Extract the (x, y) coordinate from the center of the cell holding the provided text.  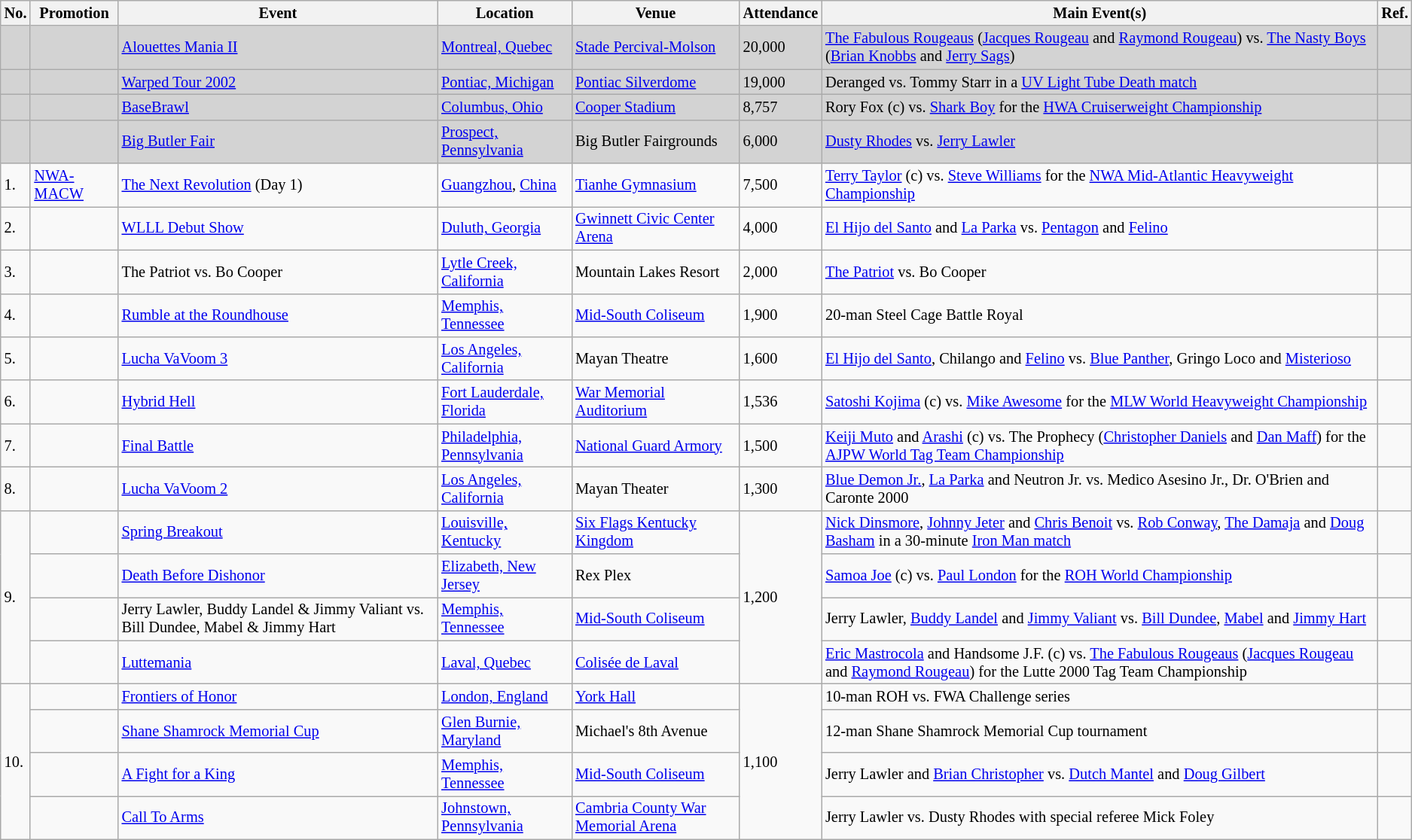
Call To Arms (279, 817)
Venue (655, 13)
Jerry Lawler, Buddy Landel and Jimmy Valiant vs. Bill Dundee, Mabel and Jimmy Hart (1099, 619)
Stade Percival-Molson (655, 47)
Dusty Rhodes vs. Jerry Lawler (1099, 142)
Jerry Lawler and Brian Christopher vs. Dutch Mantel and Doug Gilbert (1099, 775)
Promotion (74, 13)
Hybrid Hell (279, 402)
1. (16, 185)
Montreal, Quebec (505, 47)
BaseBrawl (279, 107)
Philadelphia, Pennsylvania (505, 446)
WLLL Debut Show (279, 228)
Shane Shamrock Memorial Cup (279, 731)
Location (505, 13)
Tianhe Gymnasium (655, 185)
Satoshi Kojima (c) vs. Mike Awesome for the MLW World Heavyweight Championship (1099, 402)
1,200 (780, 598)
Big Butler Fairgrounds (655, 142)
The Fabulous Rougeaus (Jacques Rougeau and Raymond Rougeau) vs. The Nasty Boys (Brian Knobbs and Jerry Sags) (1099, 47)
Fort Lauderdale, Florida (505, 402)
6. (16, 402)
Guangzhou, China (505, 185)
York Hall (655, 696)
4. (16, 315)
NWA-MACW (74, 185)
Laval, Quebec (505, 662)
10. (16, 762)
Death Before Dishonor (279, 576)
5. (16, 358)
No. (16, 13)
National Guard Armory (655, 446)
London, England (505, 696)
Rumble at the Roundhouse (279, 315)
Rory Fox (c) vs. Shark Boy for the HWA Cruiserweight Championship (1099, 107)
8,757 (780, 107)
Lucha VaVoom 3 (279, 358)
Rex Plex (655, 576)
4,000 (780, 228)
Cambria County War Memorial Arena (655, 817)
Keiji Muto and Arashi (c) vs. The Prophecy (Christopher Daniels and Dan Maff) for the AJPW World Tag Team Championship (1099, 446)
Lucha VaVoom 2 (279, 488)
1,100 (780, 762)
1,600 (780, 358)
1,300 (780, 488)
Pontiac, Michigan (505, 82)
2,000 (780, 272)
Nick Dinsmore, Johnny Jeter and Chris Benoit vs. Rob Conway, The Damaja and Doug Basham in a 30-minute Iron Man match (1099, 532)
Samoa Joe (c) vs. Paul London for the ROH World Championship (1099, 576)
Johnstown, Pennsylvania (505, 817)
19,000 (780, 82)
Attendance (780, 13)
Glen Burnie, Maryland (505, 731)
Frontiers of Honor (279, 696)
20,000 (780, 47)
Colisée de Laval (655, 662)
El Hijo del Santo, Chilango and Felino vs. Blue Panther, Gringo Loco and Misterioso (1099, 358)
Spring Breakout (279, 532)
Final Battle (279, 446)
Mayan Theatre (655, 358)
8. (16, 488)
9. (16, 598)
3. (16, 272)
7. (16, 446)
1,900 (780, 315)
Gwinnett Civic Center Arena (655, 228)
Columbus, Ohio (505, 107)
Terry Taylor (c) vs. Steve Williams for the NWA Mid-Atlantic Heavyweight Championship (1099, 185)
Elizabeth, New Jersey (505, 576)
20-man Steel Cage Battle Royal (1099, 315)
Cooper Stadium (655, 107)
Mountain Lakes Resort (655, 272)
Prospect, Pennsylvania (505, 142)
Alouettes Mania II (279, 47)
Event (279, 13)
2. (16, 228)
Duluth, Georgia (505, 228)
6,000 (780, 142)
A Fight for a King (279, 775)
7,500 (780, 185)
Jerry Lawler, Buddy Landel & Jimmy Valiant vs. Bill Dundee, Mabel & Jimmy Hart (279, 619)
10-man ROH vs. FWA Challenge series (1099, 696)
Eric Mastrocola and Handsome J.F. (c) vs. The Fabulous Rougeaus (Jacques Rougeau and Raymond Rougeau) for the Lutte 2000 Tag Team Championship (1099, 662)
12-man Shane Shamrock Memorial Cup tournament (1099, 731)
The Next Revolution (Day 1) (279, 185)
Lytle Creek, California (505, 272)
Six Flags Kentucky Kingdom (655, 532)
Big Butler Fair (279, 142)
Deranged vs. Tommy Starr in a UV Light Tube Death match (1099, 82)
1,500 (780, 446)
War Memorial Auditorium (655, 402)
Luttemania (279, 662)
Main Event(s) (1099, 13)
Pontiac Silverdome (655, 82)
Louisville, Kentucky (505, 532)
Jerry Lawler vs. Dusty Rhodes with special referee Mick Foley (1099, 817)
Ref. (1395, 13)
Michael's 8th Avenue (655, 731)
El Hijo del Santo and La Parka vs. Pentagon and Felino (1099, 228)
1,536 (780, 402)
Blue Demon Jr., La Parka and Neutron Jr. vs. Medico Asesino Jr., Dr. O'Brien and Caronte 2000 (1099, 488)
Warped Tour 2002 (279, 82)
Mayan Theater (655, 488)
